Detect which cell encompasses the target text, then output its (X, Y) center coordinate. 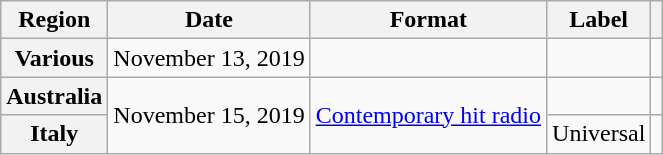
Various (54, 58)
Format (428, 20)
November 15, 2019 (209, 115)
Label (599, 20)
Italy (54, 134)
Region (54, 20)
Contemporary hit radio (428, 115)
November 13, 2019 (209, 58)
Universal (599, 134)
Date (209, 20)
Australia (54, 96)
